Scan for the cell matching the given text and deliver its [x, y] coordinate at center. 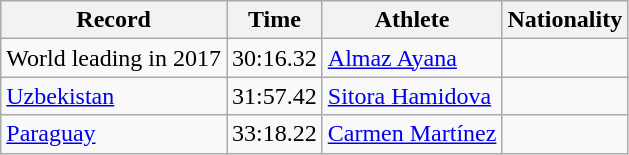
Carmen Martínez [412, 134]
Nationality [565, 20]
Paraguay [114, 134]
Almaz Ayana [412, 58]
31:57.42 [275, 96]
Sitora Hamidova [412, 96]
33:18.22 [275, 134]
Athlete [412, 20]
Time [275, 20]
Uzbekistan [114, 96]
World leading in 2017 [114, 58]
Record [114, 20]
30:16.32 [275, 58]
